Detect which cell encompasses the target text, then output its [x, y] center coordinate. 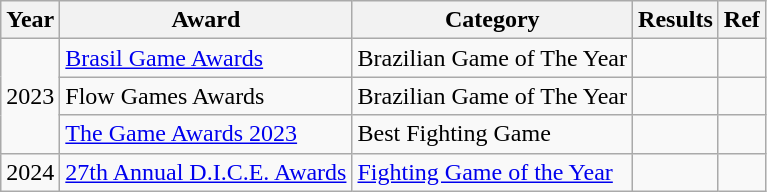
Category [492, 20]
2023 [30, 96]
27th Annual D.I.C.E. Awards [206, 172]
Fighting Game of the Year [492, 172]
Brasil Game Awards [206, 58]
Best Fighting Game [492, 134]
Results [676, 20]
Ref [742, 20]
Flow Games Awards [206, 96]
Year [30, 20]
Award [206, 20]
The Game Awards 2023 [206, 134]
2024 [30, 172]
